Output the [X, Y] coordinate of the center of the cell containing the given text.  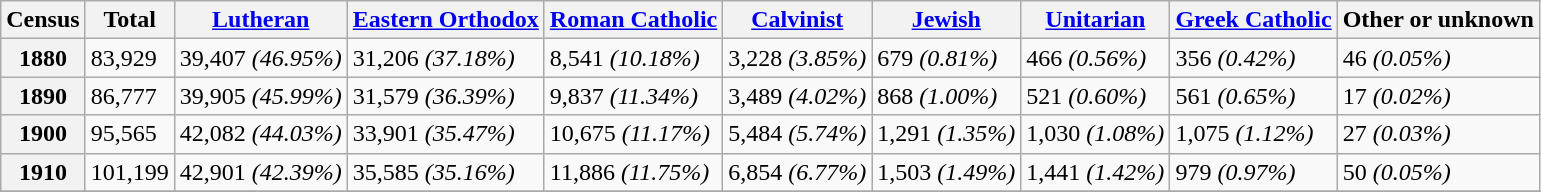
42,082 (44.03%) [260, 134]
50 (0.05%) [1438, 172]
1900 [43, 134]
17 (0.02%) [1438, 96]
1910 [43, 172]
39,407 (46.95%) [260, 58]
Other or unknown [1438, 20]
27 (0.03%) [1438, 134]
979 (0.97%) [1254, 172]
Greek Catholic [1254, 20]
39,905 (45.99%) [260, 96]
42,901 (42.39%) [260, 172]
Census [43, 20]
1,030 (1.08%) [1096, 134]
868 (1.00%) [946, 96]
46 (0.05%) [1438, 58]
521 (0.60%) [1096, 96]
561 (0.65%) [1254, 96]
83,929 [130, 58]
3,228 (3.85%) [798, 58]
10,675 (11.17%) [633, 134]
6,854 (6.77%) [798, 172]
95,565 [130, 134]
86,777 [130, 96]
11,886 (11.75%) [633, 172]
Total [130, 20]
1890 [43, 96]
31,579 (36.39%) [446, 96]
31,206 (37.18%) [446, 58]
Eastern Orthodox [446, 20]
1880 [43, 58]
8,541 (10.18%) [633, 58]
Lutheran [260, 20]
3,489 (4.02%) [798, 96]
1,075 (1.12%) [1254, 134]
Roman Catholic [633, 20]
1,291 (1.35%) [946, 134]
356 (0.42%) [1254, 58]
33,901 (35.47%) [446, 134]
101,199 [130, 172]
Jewish [946, 20]
Calvinist [798, 20]
1,441 (1.42%) [1096, 172]
679 (0.81%) [946, 58]
466 (0.56%) [1096, 58]
9,837 (11.34%) [633, 96]
35,585 (35.16%) [446, 172]
1,503 (1.49%) [946, 172]
Unitarian [1096, 20]
5,484 (5.74%) [798, 134]
